Extract the [X, Y] coordinate from the center of the cell holding the provided text.  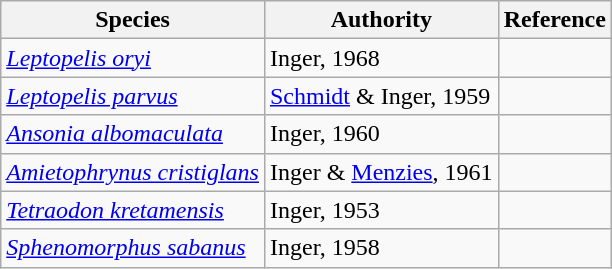
Schmidt & Inger, 1959 [381, 96]
Inger & Menzies, 1961 [381, 172]
Leptopelis oryi [133, 58]
Inger, 1968 [381, 58]
Inger, 1953 [381, 210]
Ansonia albomaculata [133, 134]
Leptopelis parvus [133, 96]
Sphenomorphus sabanus [133, 248]
Reference [554, 20]
Species [133, 20]
Tetraodon kretamensis [133, 210]
Inger, 1958 [381, 248]
Authority [381, 20]
Inger, 1960 [381, 134]
Amietophrynus cristiglans [133, 172]
